Capture the cell that displays the provided text and extract its (X, Y) central coordinate. 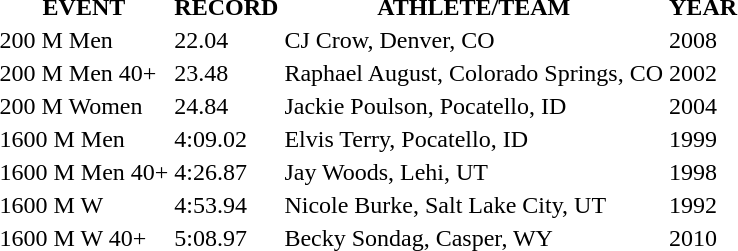
4:53.94 (226, 205)
Raphael August, Colorado Springs, CO (474, 73)
22.04 (226, 40)
CJ Crow, Denver, CO (474, 40)
Nicole Burke, Salt Lake City, UT (474, 205)
Elvis Terry, Pocatello, ID (474, 139)
Jackie Poulson, Pocatello, ID (474, 106)
4:09.02 (226, 139)
24.84 (226, 106)
23.48 (226, 73)
Jay Woods, Lehi, UT (474, 172)
4:26.87 (226, 172)
